Return [x, y] of the center of cell containing provided text 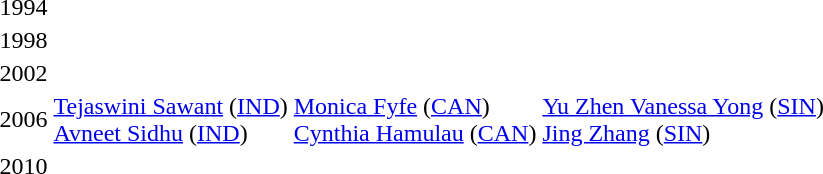
Monica Fyfe (CAN) Cynthia Hamulau (CAN) [415, 120]
Tejaswini Sawant (IND) Avneet Sidhu (IND) [170, 120]
